Return the [X, Y] coordinate for the center point of the cell that contains the specified text.  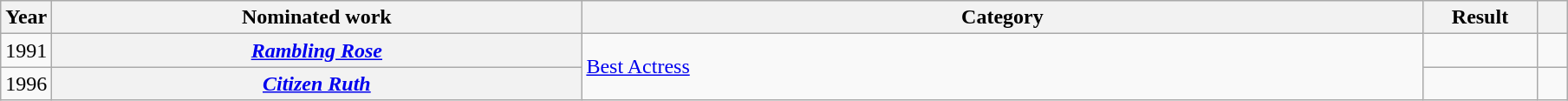
1996 [26, 84]
Rambling Rose [317, 50]
Result [1480, 17]
Year [26, 17]
Nominated work [317, 17]
1991 [26, 50]
Best Actress [1002, 67]
Citizen Ruth [317, 84]
Category [1002, 17]
